Provide the (x, y) coordinate of the cell's center where the given text is located.  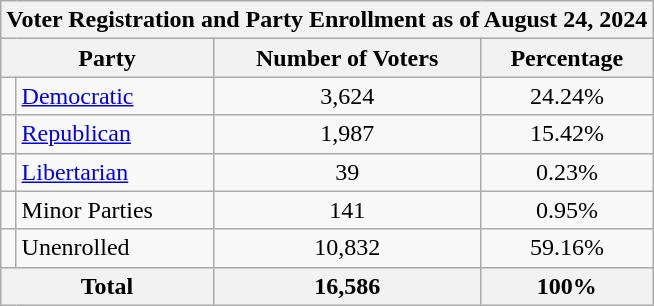
Total (108, 286)
0.23% (567, 172)
Percentage (567, 58)
Number of Voters (347, 58)
Libertarian (114, 172)
100% (567, 286)
Unenrolled (114, 248)
0.95% (567, 210)
Minor Parties (114, 210)
Voter Registration and Party Enrollment as of August 24, 2024 (327, 20)
10,832 (347, 248)
16,586 (347, 286)
59.16% (567, 248)
3,624 (347, 96)
24.24% (567, 96)
39 (347, 172)
1,987 (347, 134)
141 (347, 210)
15.42% (567, 134)
Republican (114, 134)
Democratic (114, 96)
Party (108, 58)
